Provide the [x, y] coordinate of the cell's center where the given text is located.  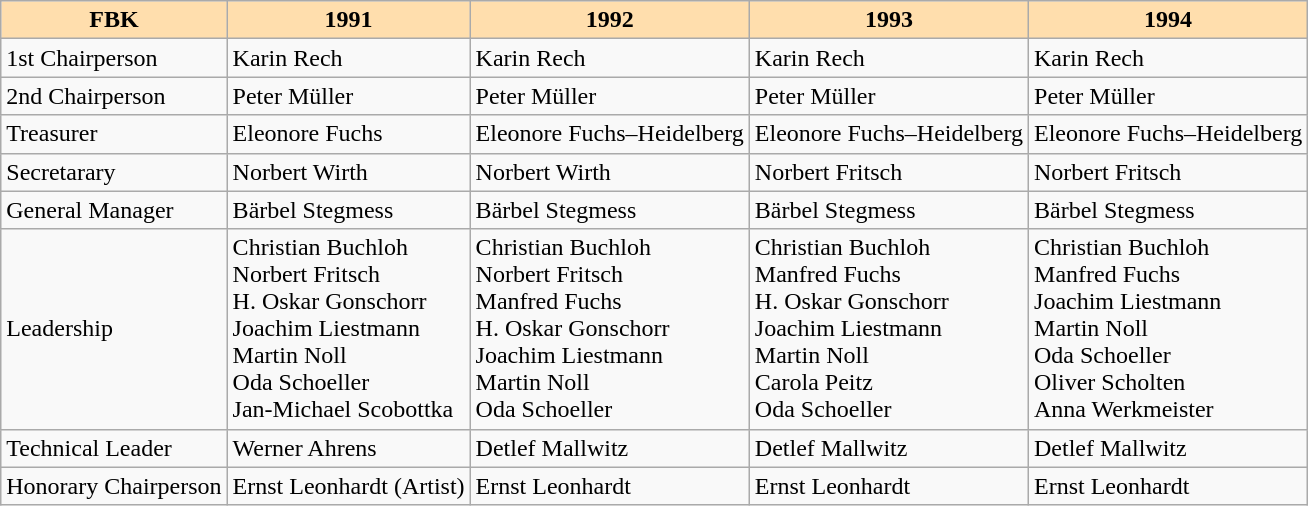
Christian BuchlohManfred FuchsH. Oskar GonschorrJoachim LiestmannMartin NollCarola PeitzOda Schoeller [888, 329]
1993 [888, 20]
Ernst Leonhardt (Artist) [348, 486]
2nd Chairperson [114, 96]
1994 [1168, 20]
1991 [348, 20]
Eleonore Fuchs [348, 134]
Christian BuchlohManfred FuchsJoachim LiestmannMartin NollOda SchoellerOliver ScholtenAnna Werkmeister [1168, 329]
Christian BuchlohNorbert FritschH. Oskar GonschorrJoachim LiestmannMartin NollOda SchoellerJan-Michael Scobottka [348, 329]
Treasurer [114, 134]
FBK [114, 20]
Leadership [114, 329]
Honorary Chairperson [114, 486]
General Manager [114, 210]
1st Chairperson [114, 58]
Werner Ahrens [348, 448]
Technical Leader [114, 448]
Secretarary [114, 172]
1992 [610, 20]
Christian BuchlohNorbert FritschManfred FuchsH. Oskar GonschorrJoachim LiestmannMartin NollOda Schoeller [610, 329]
